Extract the [x, y] coordinate from the center of the cell holding the provided text.  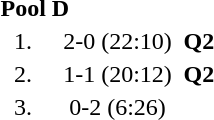
2-0 (22:10) [118, 41]
1-1 (20:12) [118, 74]
